Find where the given text appears and provide that cell's center as [x, y] coordinate. 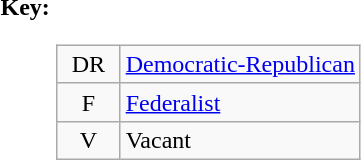
V [89, 140]
F [89, 102]
Democratic-Republican [240, 64]
Federalist [240, 102]
DR [89, 64]
Vacant [240, 140]
